Locate the cell with the specified text and output its [X, Y] center coordinate. 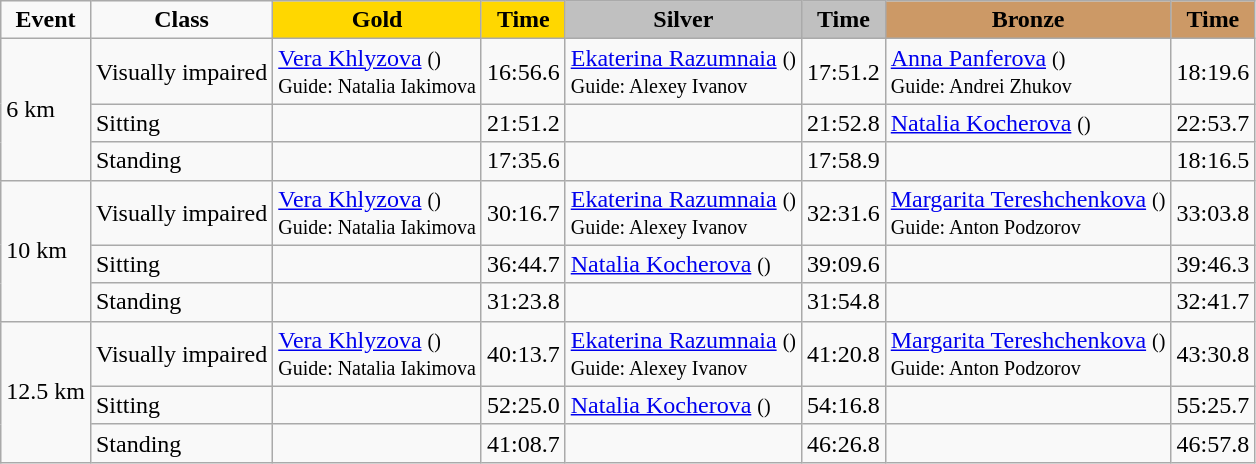
Anna Panferova ()Guide: Andrei Zhukov [1028, 72]
Silver [683, 20]
54:16.8 [843, 405]
18:19.6 [1213, 72]
22:53.7 [1213, 123]
41:20.8 [843, 354]
17:58.9 [843, 161]
6 km [46, 110]
46:26.8 [843, 443]
Gold [378, 20]
30:16.7 [523, 212]
12.5 km [46, 392]
39:46.3 [1213, 264]
17:35.6 [523, 161]
40:13.7 [523, 354]
21:52.8 [843, 123]
43:30.8 [1213, 354]
39:09.6 [843, 264]
21:51.2 [523, 123]
18:16.5 [1213, 161]
32:31.6 [843, 212]
41:08.7 [523, 443]
Event [46, 20]
16:56.6 [523, 72]
55:25.7 [1213, 405]
33:03.8 [1213, 212]
46:57.8 [1213, 443]
31:54.8 [843, 302]
36:44.7 [523, 264]
52:25.0 [523, 405]
Bronze [1028, 20]
17:51.2 [843, 72]
Class [181, 20]
32:41.7 [1213, 302]
31:23.8 [523, 302]
10 km [46, 250]
